Provide the [x, y] coordinate of the cell's center where the given text is located.  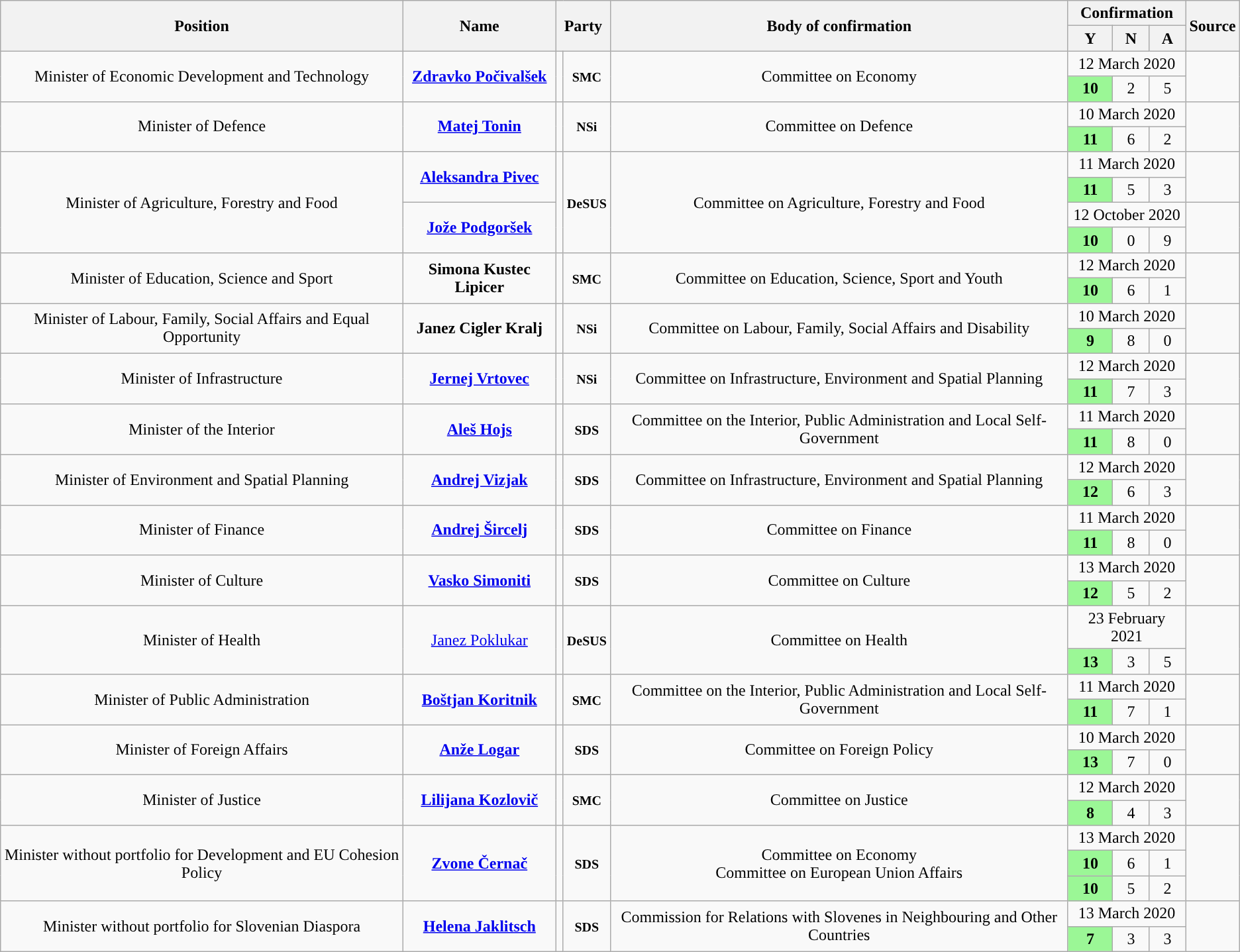
A [1167, 38]
Committee on Justice [839, 800]
Committee on Economy [839, 76]
Committee on Agriculture, Forestry and Food [839, 202]
Committee on Finance [839, 530]
Body of confirmation [839, 26]
Minister without portfolio for Development and EU Cohesion Policy [202, 863]
Vasko Simoniti [480, 580]
4 [1131, 813]
Committee on Defence [839, 127]
Source [1212, 26]
Jože Podgoršek [480, 227]
N [1131, 38]
Lilijana Kozlovič [480, 800]
Party [583, 26]
Commission for Relations with Slovenes in Neighbouring and Other Countries [839, 926]
Minister of Defence [202, 127]
Name [480, 26]
Matej Tonin [480, 127]
Committee on Health [839, 640]
Committee on Education, Science, Sport and Youth [839, 278]
Minister of Economic Development and Technology [202, 76]
Minister of Education, Science and Sport [202, 278]
Minister without portfolio for Slovenian Diaspora [202, 926]
Minister of Finance [202, 530]
Simona Kustec Lipicer [480, 278]
Minister of Health [202, 640]
Aleš Hojs [480, 429]
Minister of the Interior [202, 429]
Helena Jaklitsch [480, 926]
Andrej Šircelj [480, 530]
Zvone Černač [480, 863]
Minister of Labour, Family, Social Affairs and Equal Opportunity [202, 329]
Boštjan Koritnik [480, 699]
Committee on EconomyCommittee on European Union Affairs [839, 863]
Y [1090, 38]
Janez Poklukar [480, 640]
12 October 2020 [1127, 215]
Janez Cigler Kralj [480, 329]
Position [202, 26]
Minister of Culture [202, 580]
Zdravko Počivalšek [480, 76]
Aleksandra Pivec [480, 177]
Committee on Foreign Policy [839, 750]
Jernej Vrtovec [480, 379]
Committee on Labour, Family, Social Affairs and Disability [839, 329]
Minister of Foreign Affairs [202, 750]
Confirmation [1127, 13]
Minister of Agriculture, Forestry and Food [202, 202]
Committee on Culture [839, 580]
Minister of Infrastructure [202, 379]
23 February 2021 [1127, 627]
Minister of Environment and Spatial Planning [202, 480]
Minister of Public Administration [202, 699]
Minister of Justice [202, 800]
Andrej Vizjak [480, 480]
Anže Logar [480, 750]
